Detect which cell encompasses the target text, then output its (X, Y) center coordinate. 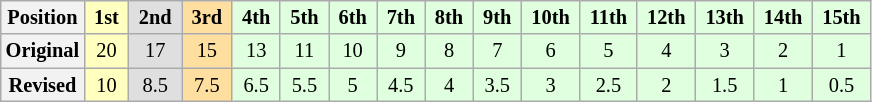
13th (724, 17)
15th (841, 17)
Position (42, 17)
5.5 (304, 85)
Revised (42, 85)
11th (608, 17)
9 (401, 51)
Original (42, 51)
6th (352, 17)
8th (449, 17)
3rd (207, 17)
17 (156, 51)
11 (304, 51)
4.5 (401, 85)
10th (550, 17)
20 (106, 51)
2nd (156, 17)
7th (401, 17)
6 (550, 51)
7.5 (207, 85)
4th (256, 17)
15 (207, 51)
1st (106, 17)
9th (497, 17)
8.5 (156, 85)
1.5 (724, 85)
7 (497, 51)
6.5 (256, 85)
14th (783, 17)
5th (304, 17)
12th (666, 17)
2.5 (608, 85)
0.5 (841, 85)
3.5 (497, 85)
8 (449, 51)
13 (256, 51)
